Extract the [X, Y] coordinate from the center of the cell holding the provided text.  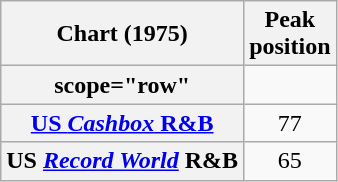
US Cashbox R&B [122, 123]
Chart (1975) [122, 34]
US Record World R&B [122, 161]
77 [290, 123]
scope="row" [122, 85]
65 [290, 161]
Peakposition [290, 34]
